From the cell containing the given text, extract its center point as [x, y] coordinate. 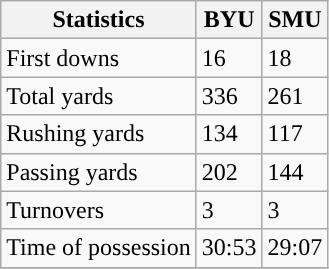
Passing yards [99, 172]
First downs [99, 58]
Turnovers [99, 210]
Rushing yards [99, 134]
144 [295, 172]
134 [229, 134]
117 [295, 134]
Total yards [99, 96]
336 [229, 96]
18 [295, 58]
29:07 [295, 248]
BYU [229, 20]
Statistics [99, 20]
202 [229, 172]
Time of possession [99, 248]
16 [229, 58]
SMU [295, 20]
261 [295, 96]
30:53 [229, 248]
